Determine the [X, Y] coordinate at the center of the cell enclosing the given text.  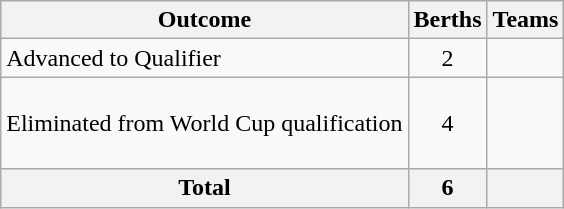
Total [204, 188]
Teams [526, 20]
Outcome [204, 20]
4 [448, 123]
Eliminated from World Cup qualification [204, 123]
6 [448, 188]
Berths [448, 20]
Advanced to Qualifier [204, 58]
2 [448, 58]
